Return the (x, y) coordinate for the center point of the cell that contains the specified text.  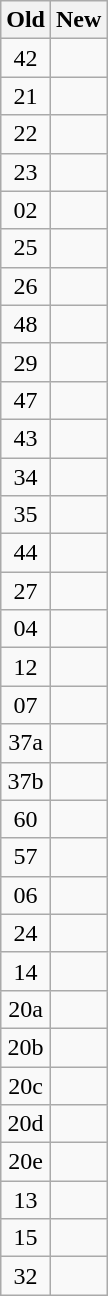
12 (26, 667)
21 (26, 96)
22 (26, 134)
24 (26, 933)
25 (26, 248)
32 (26, 1276)
New (79, 20)
34 (26, 477)
60 (26, 819)
37b (26, 781)
20d (26, 1124)
48 (26, 324)
43 (26, 438)
15 (26, 1238)
20e (26, 1162)
04 (26, 629)
47 (26, 400)
57 (26, 857)
02 (26, 210)
20a (26, 1009)
07 (26, 705)
13 (26, 1200)
44 (26, 553)
14 (26, 971)
23 (26, 172)
Old (26, 20)
35 (26, 515)
27 (26, 591)
29 (26, 362)
06 (26, 895)
42 (26, 58)
26 (26, 286)
20c (26, 1085)
20b (26, 1047)
37a (26, 743)
